Detect which cell encompasses the target text, then output its (X, Y) center coordinate. 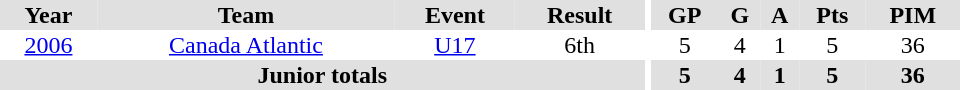
Team (246, 15)
PIM (913, 15)
Year (48, 15)
Junior totals (322, 75)
2006 (48, 45)
U17 (455, 45)
GP (684, 15)
Canada Atlantic (246, 45)
Pts (832, 15)
Event (455, 15)
G (740, 15)
6th (580, 45)
Result (580, 15)
A (780, 15)
